Return the [x, y] coordinate for the center point of the cell that contains the specified text.  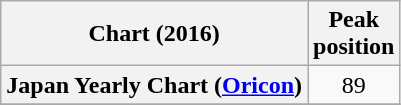
Japan Yearly Chart (Oricon) [154, 85]
Peakposition [354, 34]
Chart (2016) [154, 34]
89 [354, 85]
